Determine the (x, y) coordinate at the center of the cell enclosing the given text.  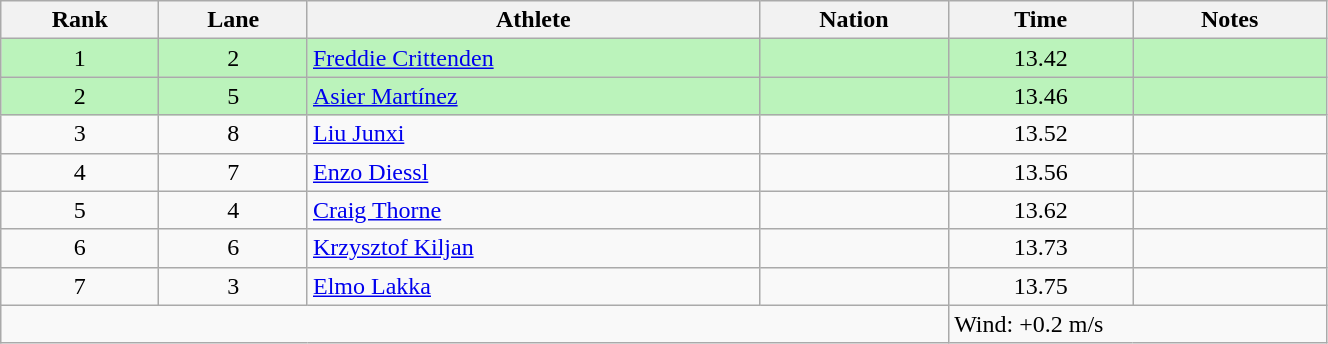
8 (234, 134)
Athlete (533, 20)
13.52 (1041, 134)
Rank (80, 20)
Krzysztof Kiljan (533, 248)
1 (80, 58)
13.56 (1041, 172)
Elmo Lakka (533, 286)
13.42 (1041, 58)
Wind: +0.2 m/s (1138, 324)
Notes (1230, 20)
Liu Junxi (533, 134)
Craig Thorne (533, 210)
13.75 (1041, 286)
Freddie Crittenden (533, 58)
13.46 (1041, 96)
Enzo Diessl (533, 172)
13.73 (1041, 248)
Lane (234, 20)
Asier Martínez (533, 96)
Nation (854, 20)
Time (1041, 20)
13.62 (1041, 210)
